Pinpoint the cell where the given text exists, returning its [X, Y] midpoint coordinate. 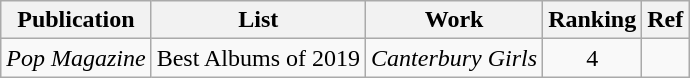
Publication [76, 20]
Ref [666, 20]
Best Albums of 2019 [258, 58]
Pop Magazine [76, 58]
Work [454, 20]
4 [592, 58]
Canterbury Girls [454, 58]
Ranking [592, 20]
List [258, 20]
